Scan for the cell matching the given text and deliver its [X, Y] coordinate at center. 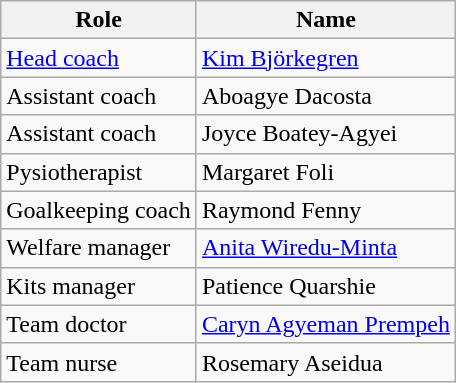
Goalkeeping coach [99, 210]
Raymond Fenny [326, 210]
Team nurse [99, 362]
Kim Björkegren [326, 58]
Anita Wiredu-Minta [326, 248]
Kits manager [99, 286]
Role [99, 20]
Caryn Agyeman Prempeh [326, 324]
Patience Quarshie [326, 286]
Joyce Boatey-Agyei [326, 134]
Team doctor [99, 324]
Name [326, 20]
Welfare manager [99, 248]
Head coach [99, 58]
Margaret Foli [326, 172]
Rosemary Aseidua [326, 362]
Aboagye Dacosta [326, 96]
Pysiotherapist [99, 172]
